Find where the given text appears and provide that cell's center as [x, y] coordinate. 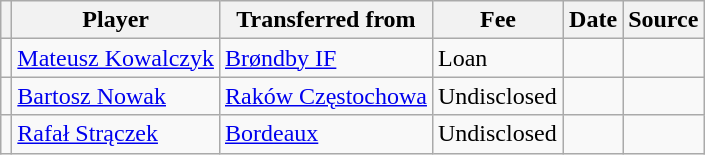
Raków Częstochowa [326, 96]
Transferred from [326, 20]
Rafał Strączek [116, 134]
Date [594, 20]
Loan [498, 58]
Bartosz Nowak [116, 96]
Source [664, 20]
Player [116, 20]
Mateusz Kowalczyk [116, 58]
Brøndby IF [326, 58]
Bordeaux [326, 134]
Fee [498, 20]
